Scan for the cell matching the given text and deliver its [x, y] coordinate at center. 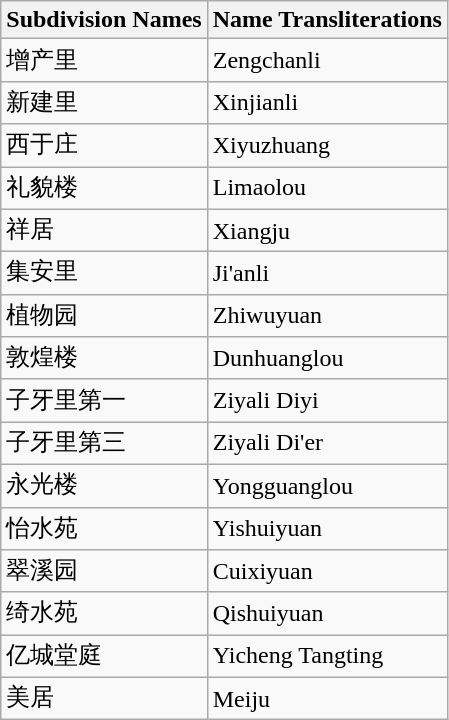
敦煌楼 [104, 358]
Xiyuzhuang [327, 146]
亿城堂庭 [104, 656]
新建里 [104, 102]
Xiangju [327, 230]
礼貌楼 [104, 188]
Meiju [327, 698]
Qishuiyuan [327, 614]
植物园 [104, 316]
绮水苑 [104, 614]
怡水苑 [104, 528]
集安里 [104, 274]
西于庄 [104, 146]
美居 [104, 698]
祥居 [104, 230]
Ziyali Diyi [327, 400]
Zengchanli [327, 60]
永光楼 [104, 486]
Subdivision Names [104, 20]
Cuixiyuan [327, 572]
Yongguanglou [327, 486]
Yicheng Tangting [327, 656]
子牙里第三 [104, 444]
子牙里第一 [104, 400]
翠溪园 [104, 572]
Zhiwuyuan [327, 316]
Ji'anli [327, 274]
Dunhuanglou [327, 358]
Limaolou [327, 188]
Name Transliterations [327, 20]
增产里 [104, 60]
Ziyali Di'er [327, 444]
Xinjianli [327, 102]
Yishuiyuan [327, 528]
